Return (x, y) of the center of cell containing provided text 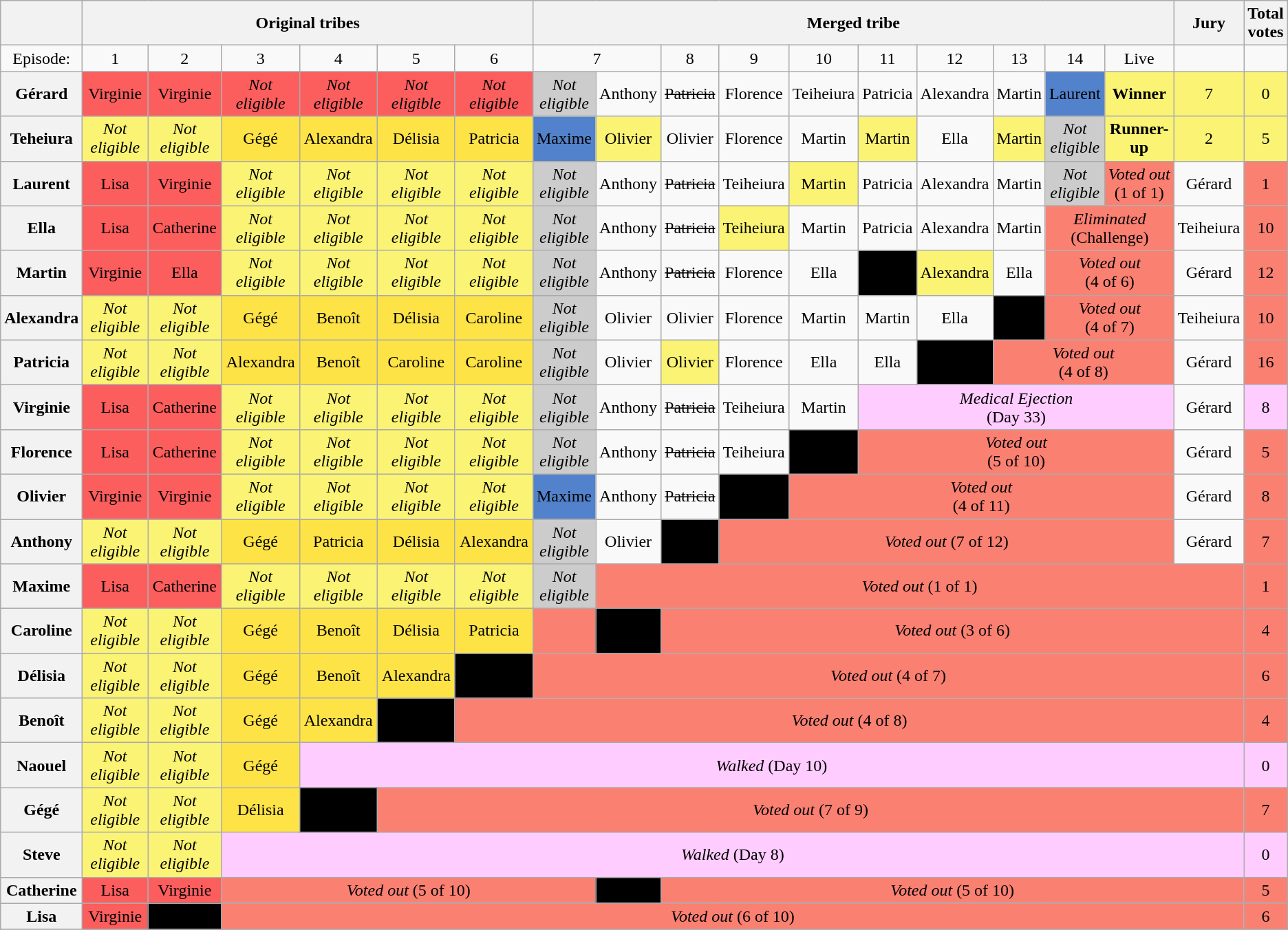
Voted out(4 of 7) (1109, 318)
Voted out(5 of 10) (1017, 451)
Jury (1208, 23)
Winner (1139, 94)
Medical Ejection(Day 33) (1017, 407)
Voted out(4 of 11) (981, 497)
3 (260, 58)
Eliminated(Challenge) (1109, 228)
16 (1266, 362)
Runner-up (1139, 139)
Voted out (7 of 9) (811, 810)
Episode: (41, 58)
Original tribes (308, 23)
Voted out(1 of 1) (1139, 183)
Voted out (1 of 1) (920, 586)
Naouel (41, 765)
Live (1139, 58)
Voted out (7 of 12) (947, 541)
13 (1019, 58)
9 (754, 58)
Voted out (3 of 6) (952, 631)
Walked (Day 8) (733, 854)
Voted out (4 of 8) (849, 721)
Voted out(4 of 6) (1109, 272)
Steve (41, 854)
Totalvotes (1266, 23)
Merged tribe (853, 23)
Voted out (4 of 7) (888, 675)
11 (888, 58)
Walked (Day 10) (771, 765)
14 (1075, 58)
Voted out (6 of 10) (733, 916)
Voted out(4 of 8) (1083, 362)
Teheiura (41, 139)
